From the cell containing the given text, extract its center point as [X, Y] coordinate. 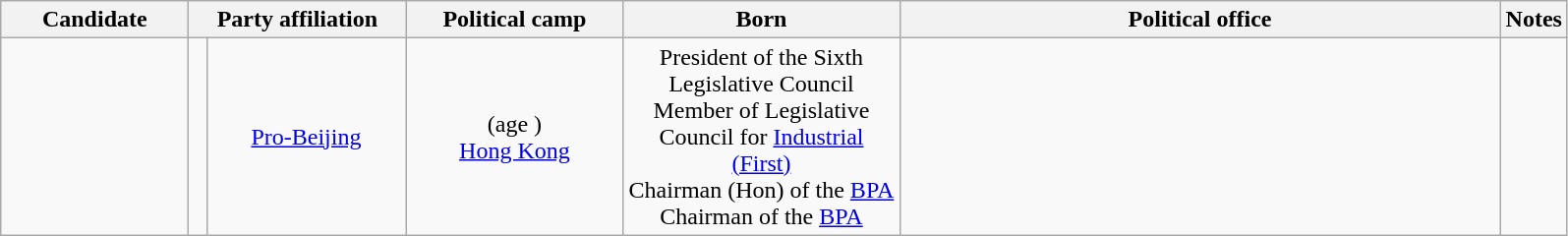
Political office [1199, 20]
Party affiliation [297, 20]
Pro-Beijing [307, 137]
(age )Hong Kong [515, 137]
Political camp [515, 20]
President of the Sixth Legislative Council Member of Legislative Council for Industrial (First) Chairman (Hon) of the BPA Chairman of the BPA [761, 137]
Notes [1534, 20]
Born [761, 20]
Candidate [94, 20]
